From the cell containing the given text, extract its center point as (x, y) coordinate. 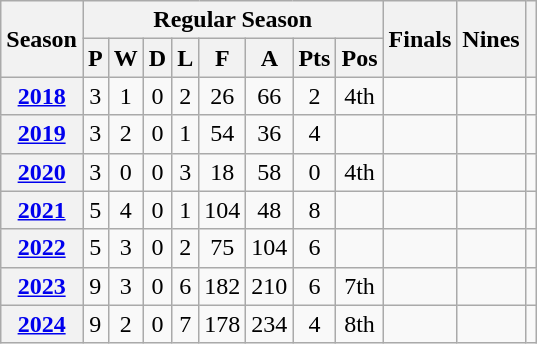
36 (270, 134)
P (95, 58)
234 (270, 324)
F (222, 58)
8th (360, 324)
Regular Season (232, 20)
2024 (42, 324)
18 (222, 172)
2023 (42, 286)
26 (222, 96)
2022 (42, 248)
Pts (314, 58)
2019 (42, 134)
54 (222, 134)
Nines (491, 39)
2018 (42, 96)
Season (42, 39)
2021 (42, 210)
8 (314, 210)
7th (360, 286)
Finals (420, 39)
D (157, 58)
A (270, 58)
W (126, 58)
182 (222, 286)
48 (270, 210)
58 (270, 172)
210 (270, 286)
66 (270, 96)
2020 (42, 172)
7 (186, 324)
L (186, 58)
Pos (360, 58)
178 (222, 324)
75 (222, 248)
